Pinpoint the cell where the given text exists, returning its [X, Y] midpoint coordinate. 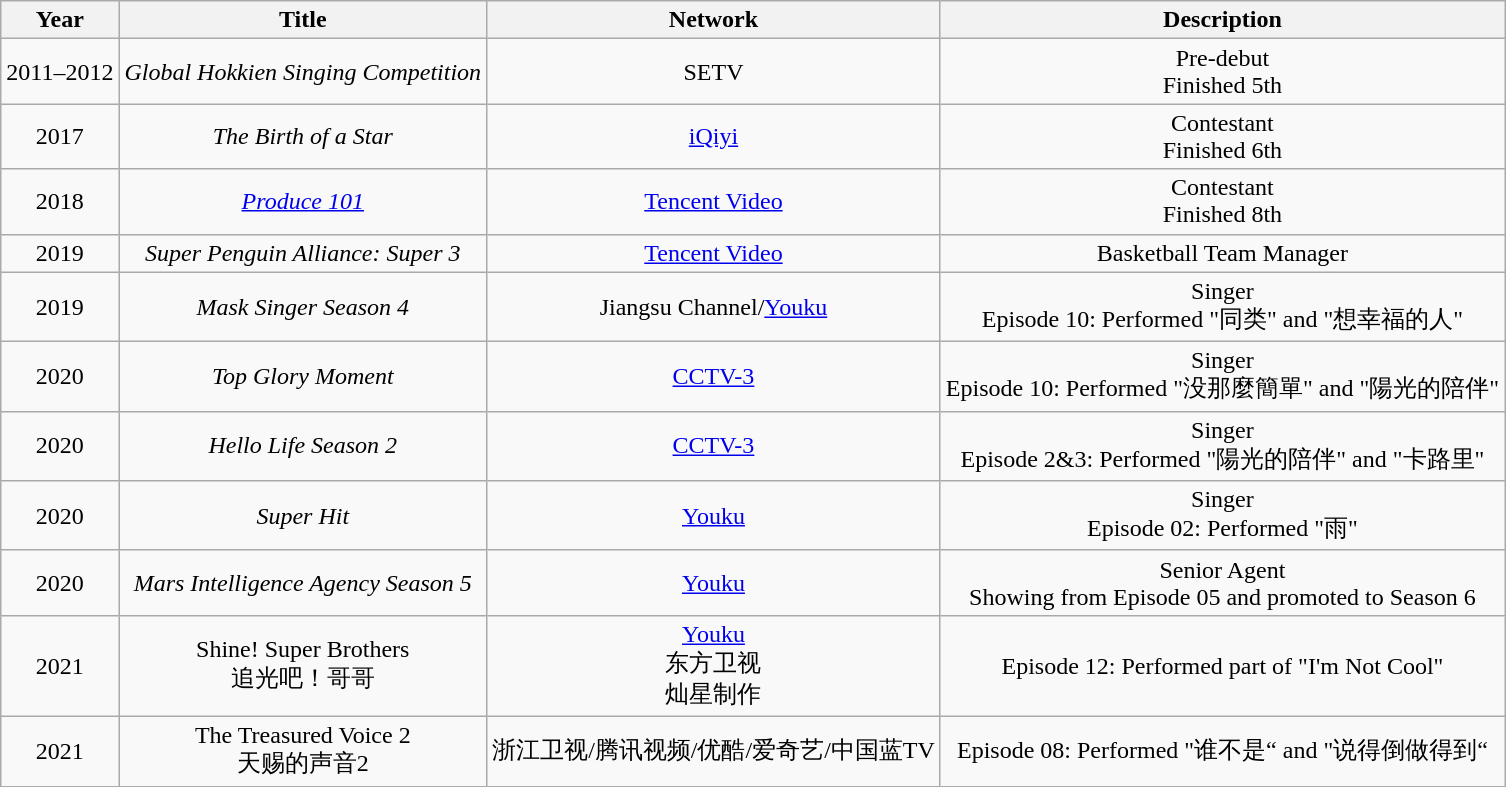
Contestant Finished 6th [1222, 136]
Basketball Team Manager [1222, 253]
Super Penguin Alliance: Super 3 [303, 253]
2017 [60, 136]
Youku 东方卫视灿星制作 [714, 666]
2018 [60, 202]
Shine! Super Brothers追光吧！哥哥 [303, 666]
Pre-debut Finished 5th [1222, 72]
Senior Agent Showing from Episode 05 and promoted to Season 6 [1222, 582]
Title [303, 20]
Mask Singer Season 4 [303, 307]
Hello Life Season 2 [303, 446]
Episode 12: Performed part of "I'm Not Cool" [1222, 666]
Description [1222, 20]
Year [60, 20]
浙江卫视/腾讯视频/优酷/爱奇艺/中国蓝TV [714, 751]
Produce 101 [303, 202]
Global Hokkien Singing Competition [303, 72]
Super Hit [303, 516]
iQiyi [714, 136]
Singer Episode 02: Performed "雨" [1222, 516]
Singer Episode 2&3: Performed "陽光的陪伴" and "卡路里" [1222, 446]
The Treasured Voice 2天赐的声音2 [303, 751]
Singer Episode 10: Performed "同类" and "想幸福的人" [1222, 307]
2011–2012 [60, 72]
Singer Episode 10: Performed "没那麼簡單" and "陽光的陪伴" [1222, 377]
The Birth of a Star [303, 136]
Contestant Finished 8th [1222, 202]
Episode 08: Performed "谁不是“ and "说得倒做得到“ [1222, 751]
Mars Intelligence Agency Season 5 [303, 582]
Top Glory Moment [303, 377]
Network [714, 20]
SETV [714, 72]
Jiangsu Channel/Youku [714, 307]
